Return the [X, Y] coordinate for the center point of the cell that contains the specified text.  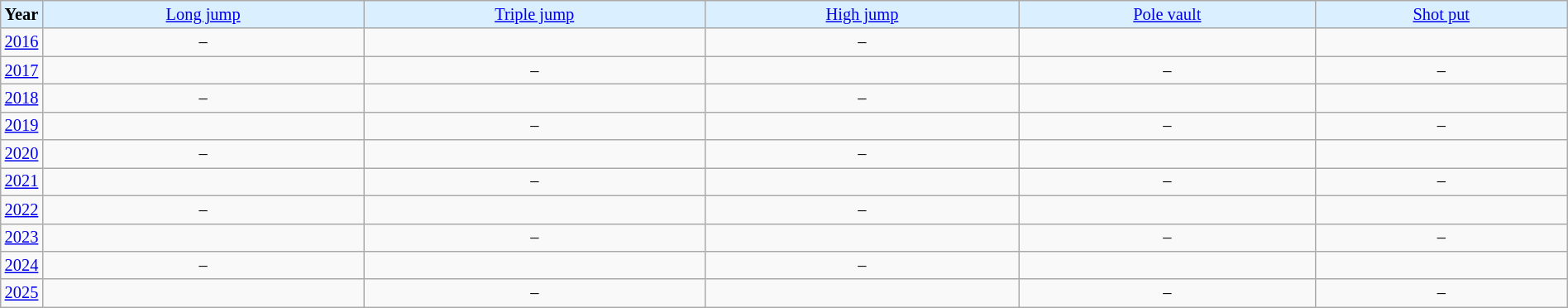
2025 [22, 293]
Year [22, 14]
2018 [22, 98]
2016 [22, 42]
Shot put [1441, 14]
Triple jump [534, 14]
Long jump [203, 14]
2024 [22, 265]
2020 [22, 154]
2022 [22, 209]
2017 [22, 70]
Pole vault [1167, 14]
2019 [22, 126]
2023 [22, 238]
2021 [22, 181]
High jump [862, 14]
